Return [X, Y] of the center of cell containing provided text 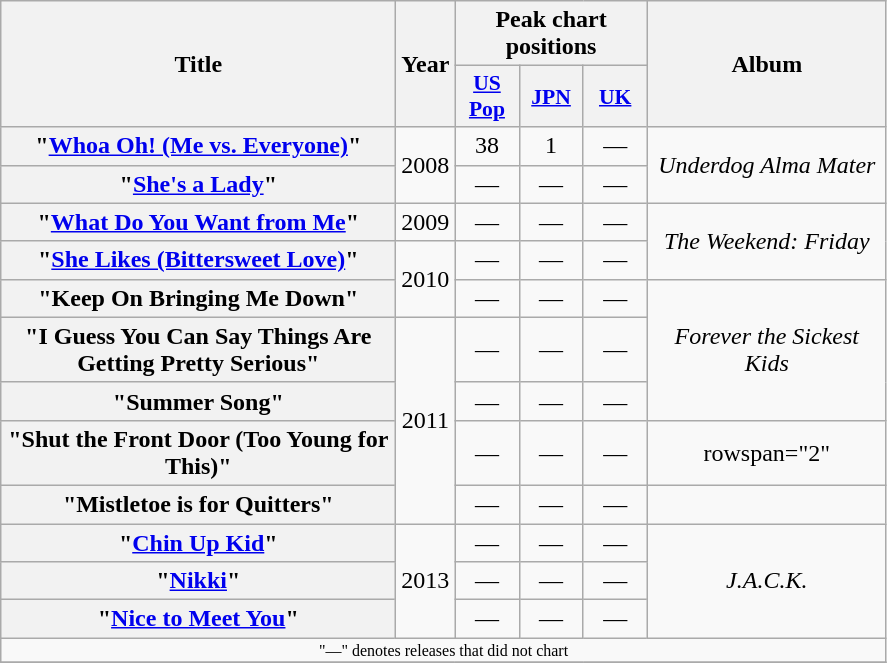
"Nikki" [198, 581]
"Whoa Oh! (Me vs. Everyone)" [198, 146]
"Nice to Meet You" [198, 619]
"—" denotes releases that did not chart [444, 650]
38 [487, 146]
rowspan="2" [766, 452]
2010 [426, 279]
The Weekend: Friday [766, 241]
JPN [551, 96]
Underdog Alma Mater [766, 165]
"She's a Lady" [198, 184]
J.A.C.K. [766, 581]
2009 [426, 222]
"She Likes (Bittersweet Love)" [198, 260]
Year [426, 64]
"What Do You Want from Me" [198, 222]
Peak chart positions [551, 34]
"Summer Song" [198, 401]
2011 [426, 420]
"Mistletoe is for Quitters" [198, 504]
Title [198, 64]
"I Guess You Can Say Things Are Getting Pretty Serious" [198, 350]
1 [551, 146]
"Keep On Bringing Me Down" [198, 298]
Forever the Sickest Kids [766, 350]
2008 [426, 165]
Album [766, 64]
UK [615, 96]
USPop [487, 96]
2013 [426, 581]
"Chin Up Kid" [198, 543]
"Shut the Front Door (Too Young for This)" [198, 452]
